Return the (X, Y) coordinate for the center point of the cell that contains the specified text.  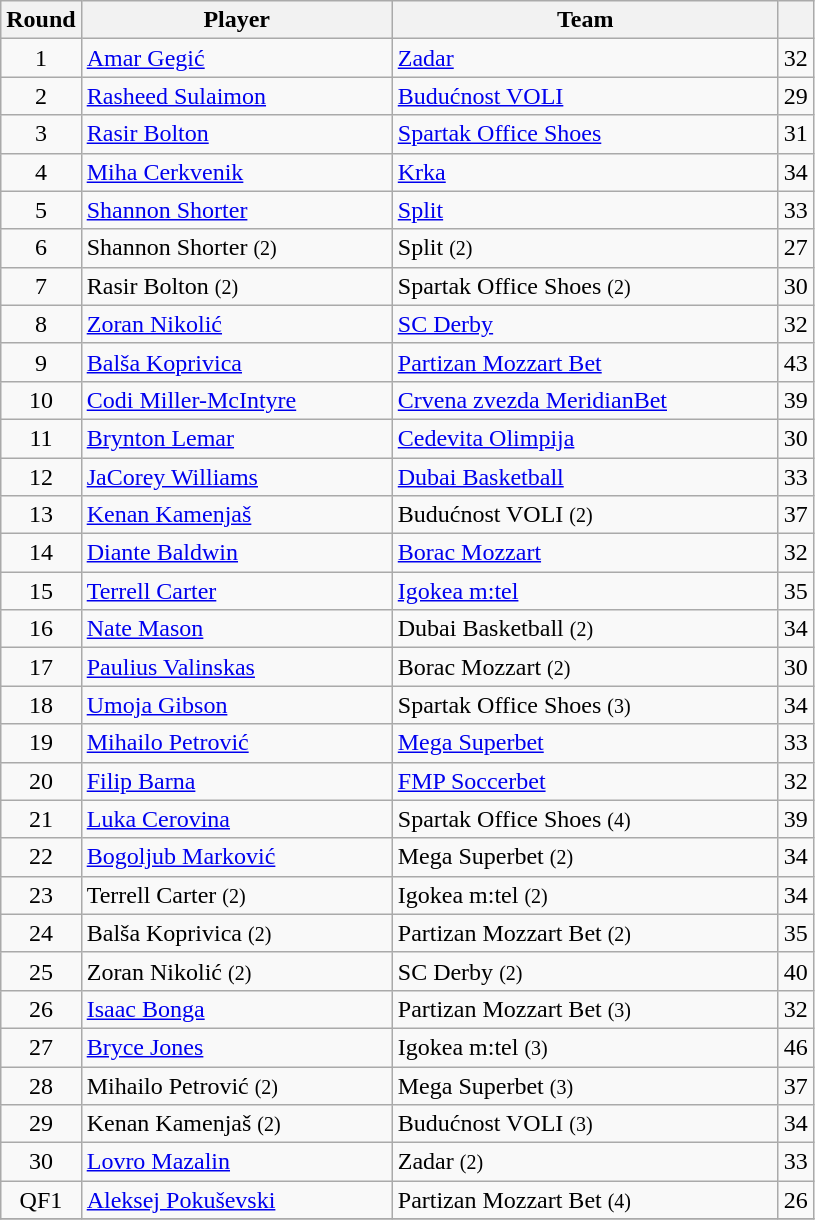
3 (41, 134)
Dubai Basketball (2) (585, 629)
Spartak Office Shoes (4) (585, 819)
Mihailo Petrović (236, 743)
25 (41, 971)
28 (41, 1085)
Codi Miller-McIntyre (236, 400)
Budućnost VOLI (585, 96)
40 (796, 971)
10 (41, 400)
20 (41, 781)
Zadar (585, 58)
SC Derby (585, 324)
Spartak Office Shoes (585, 134)
Amar Gegić (236, 58)
Bogoljub Marković (236, 857)
Shannon Shorter (236, 210)
24 (41, 933)
Partizan Mozzart Bet (3) (585, 1009)
22 (41, 857)
Diante Baldwin (236, 553)
Luka Cerovina (236, 819)
Split (585, 210)
Mega Superbet (585, 743)
Player (236, 20)
Terrell Carter (236, 591)
Bryce Jones (236, 1047)
1 (41, 58)
12 (41, 477)
Terrell Carter (2) (236, 895)
Split (2) (585, 248)
Kenan Kamenjaš (2) (236, 1124)
Dubai Basketball (585, 477)
Crvena zvezda MeridianBet (585, 400)
Borac Mozzart (2) (585, 667)
Zoran Nikolić (2) (236, 971)
Krka (585, 172)
2 (41, 96)
46 (796, 1047)
QF1 (41, 1200)
4 (41, 172)
Mega Superbet (2) (585, 857)
23 (41, 895)
Igokea m:tel (2) (585, 895)
Aleksej Pokuševski (236, 1200)
15 (41, 591)
Partizan Mozzart Bet (2) (585, 933)
17 (41, 667)
Budućnost VOLI (3) (585, 1124)
13 (41, 515)
Rasir Bolton (236, 134)
Isaac Bonga (236, 1009)
16 (41, 629)
FMP Soccerbet (585, 781)
18 (41, 705)
8 (41, 324)
Kenan Kamenjaš (236, 515)
Team (585, 20)
Cedevita Olimpija (585, 438)
Rasheed Sulaimon (236, 96)
Shannon Shorter (2) (236, 248)
Brynton Lemar (236, 438)
5 (41, 210)
JaCorey Williams (236, 477)
Rasir Bolton (2) (236, 286)
9 (41, 362)
Igokea m:tel (3) (585, 1047)
Igokea m:tel (585, 591)
Partizan Mozzart Bet (4) (585, 1200)
SC Derby (2) (585, 971)
Zadar (2) (585, 1162)
Spartak Office Shoes (2) (585, 286)
43 (796, 362)
11 (41, 438)
Spartak Office Shoes (3) (585, 705)
21 (41, 819)
Umoja Gibson (236, 705)
Nate Mason (236, 629)
Budućnost VOLI (2) (585, 515)
31 (796, 134)
Partizan Mozzart Bet (585, 362)
7 (41, 286)
Filip Barna (236, 781)
Paulius Valinskas (236, 667)
Lovro Mazalin (236, 1162)
Borac Mozzart (585, 553)
Round (41, 20)
Zoran Nikolić (236, 324)
Mihailo Petrović (2) (236, 1085)
Mega Superbet (3) (585, 1085)
19 (41, 743)
14 (41, 553)
Miha Cerkvenik (236, 172)
Balša Koprivica (2) (236, 933)
6 (41, 248)
Balša Koprivica (236, 362)
